Output the (x, y) coordinate of the center of the cell containing the given text.  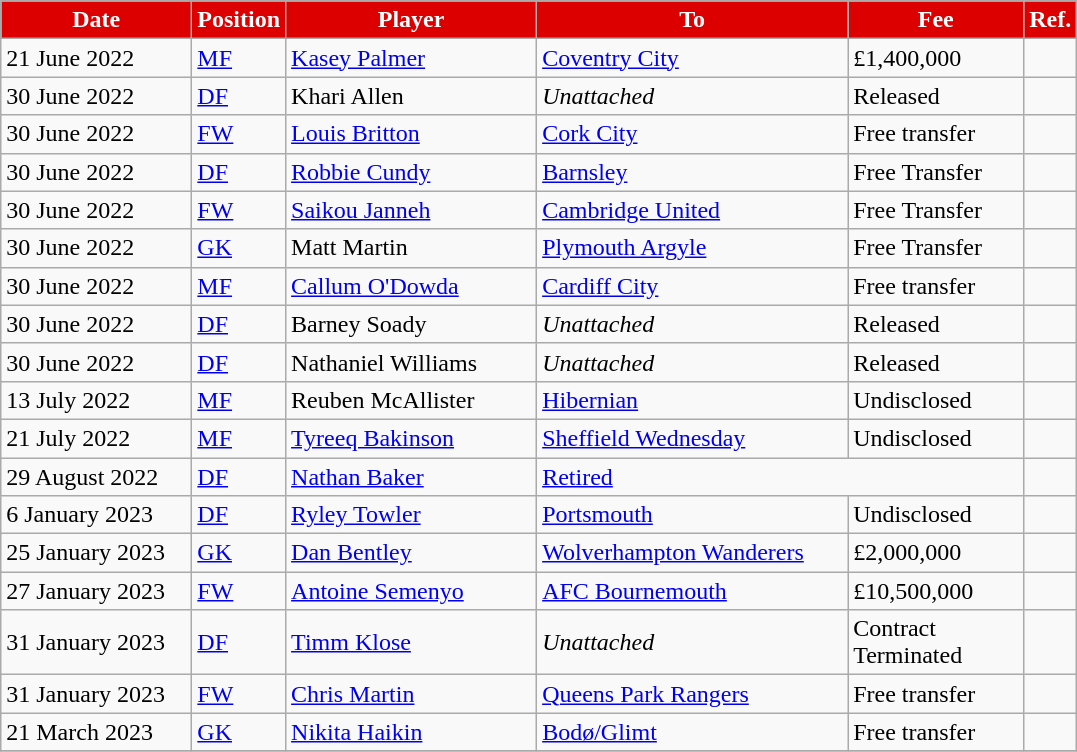
Fee (936, 20)
To (692, 20)
27 January 2023 (96, 591)
Khari Allen (412, 96)
Kasey Palmer (412, 58)
£1,400,000 (936, 58)
Tyreeq Bakinson (412, 438)
Plymouth Argyle (692, 248)
Louis Britton (412, 134)
Reuben McAllister (412, 400)
Cambridge United (692, 210)
Portsmouth (692, 515)
21 July 2022 (96, 438)
Bodø/Glimt (692, 732)
Queens Park Rangers (692, 694)
Ryley Towler (412, 515)
Cork City (692, 134)
13 July 2022 (96, 400)
Antoine Semenyo (412, 591)
Ref. (1050, 20)
Robbie Cundy (412, 172)
Chris Martin (412, 694)
Saikou Janneh (412, 210)
Timm Klose (412, 642)
25 January 2023 (96, 553)
Contract Terminated (936, 642)
21 June 2022 (96, 58)
AFC Bournemouth (692, 591)
Dan Bentley (412, 553)
£2,000,000 (936, 553)
Matt Martin (412, 248)
Sheffield Wednesday (692, 438)
Wolverhampton Wanderers (692, 553)
6 January 2023 (96, 515)
Barney Soady (412, 324)
Nathan Baker (412, 477)
Callum O'Dowda (412, 286)
29 August 2022 (96, 477)
Hibernian (692, 400)
Cardiff City (692, 286)
Coventry City (692, 58)
Retired (780, 477)
Date (96, 20)
Player (412, 20)
Position (239, 20)
Nikita Haikin (412, 732)
Nathaniel Williams (412, 362)
21 March 2023 (96, 732)
Barnsley (692, 172)
£10,500,000 (936, 591)
